Provide the [x, y] coordinate of the cell's center where the given text is located.  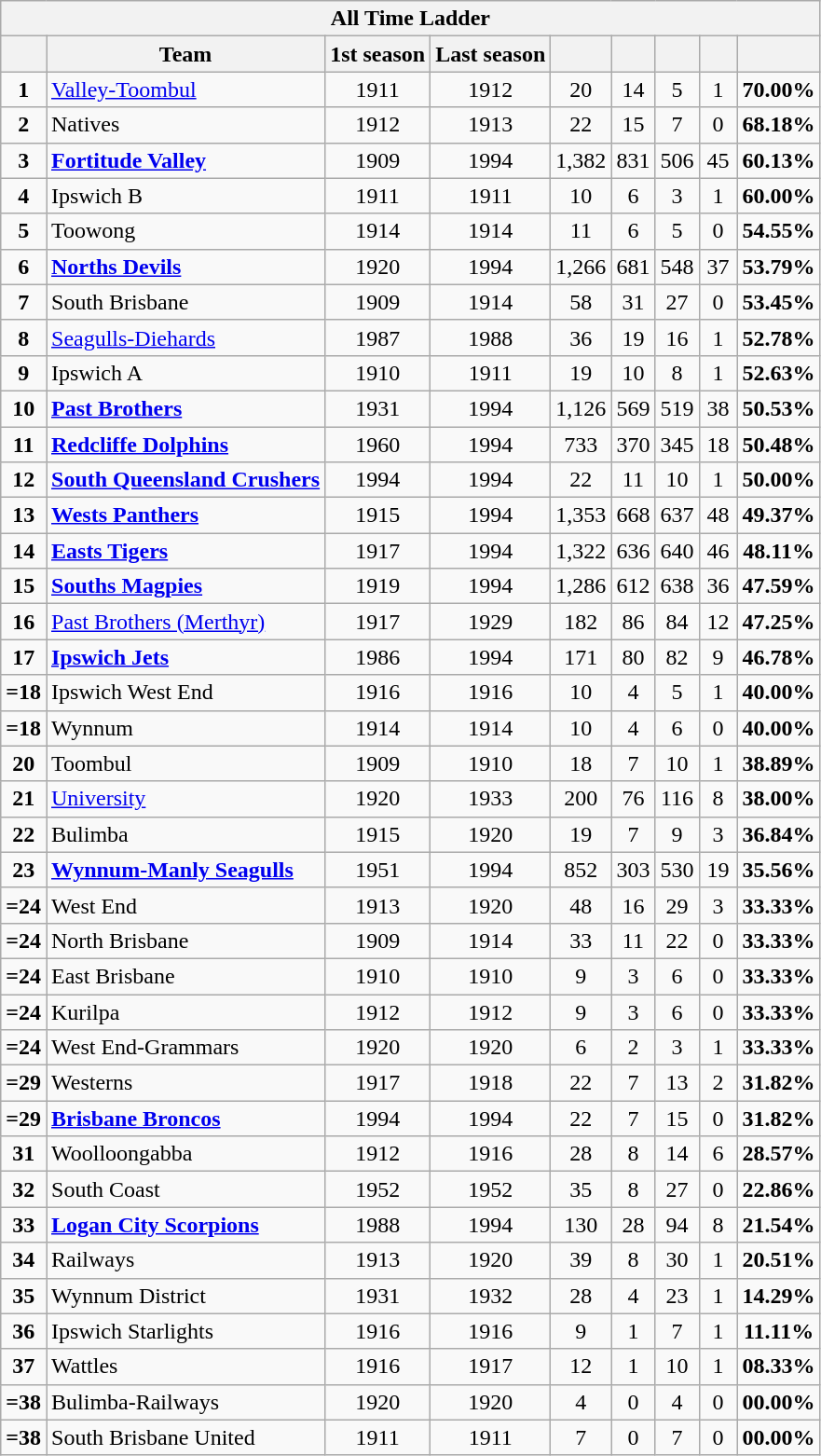
Redcliffe Dolphins [186, 445]
South Coast [186, 1189]
1,266 [582, 267]
519 [677, 408]
Ipswich B [186, 196]
32 [24, 1189]
38 [718, 408]
28.57% [779, 1154]
Wattles [186, 1367]
Wests Panthers [186, 515]
76 [634, 799]
47.59% [779, 586]
831 [634, 160]
1,322 [582, 551]
638 [677, 586]
569 [634, 408]
345 [677, 445]
303 [634, 870]
53.45% [779, 302]
84 [677, 622]
All Time Ladder [410, 19]
1929 [490, 622]
50.48% [779, 445]
29 [677, 905]
506 [677, 160]
Past Brothers (Merthyr) [186, 622]
Logan City Scorpions [186, 1225]
Toombul [186, 763]
North Brisbane [186, 941]
36.84% [779, 834]
54.55% [779, 231]
182 [582, 622]
68.18% [779, 125]
1986 [378, 657]
52.78% [779, 337]
East Brisbane [186, 976]
1st season [378, 54]
49.37% [779, 515]
38.89% [779, 763]
1,353 [582, 515]
17 [24, 657]
47.25% [779, 622]
Railways [186, 1260]
1987 [378, 337]
West End-Grammars [186, 1048]
733 [582, 445]
20.51% [779, 1260]
38.00% [779, 799]
80 [634, 657]
1960 [378, 445]
34 [24, 1260]
668 [634, 515]
171 [582, 657]
West End [186, 905]
08.33% [779, 1367]
53.79% [779, 267]
Toowong [186, 231]
Norths Devils [186, 267]
14.29% [779, 1296]
1919 [378, 586]
Bulimba [186, 834]
South Brisbane United [186, 1437]
Ipswich Jets [186, 657]
Brisbane Broncos [186, 1119]
52.63% [779, 373]
Westerns [186, 1083]
530 [677, 870]
39 [582, 1260]
94 [677, 1225]
116 [677, 799]
86 [634, 622]
46 [718, 551]
Valley-Toombul [186, 89]
Ipswich Starlights [186, 1331]
50.00% [779, 480]
Natives [186, 125]
637 [677, 515]
Wynnum [186, 728]
21.54% [779, 1225]
South Brisbane [186, 302]
852 [582, 870]
Woolloongabba [186, 1154]
48.11% [779, 551]
681 [634, 267]
82 [677, 657]
1,126 [582, 408]
636 [634, 551]
Ipswich A [186, 373]
1918 [490, 1083]
Bulimba-Railways [186, 1402]
35.56% [779, 870]
Souths Magpies [186, 586]
Kurilpa [186, 1011]
University [186, 799]
612 [634, 586]
1,286 [582, 586]
60.13% [779, 160]
Past Brothers [186, 408]
46.78% [779, 657]
70.00% [779, 89]
130 [582, 1225]
Last season [490, 54]
South Queensland Crushers [186, 480]
640 [677, 551]
1933 [490, 799]
Wynnum-Manly Seagulls [186, 870]
60.00% [779, 196]
1932 [490, 1296]
11.11% [779, 1331]
Easts Tigers [186, 551]
50.53% [779, 408]
200 [582, 799]
Seagulls-Diehards [186, 337]
Fortitude Valley [186, 160]
Wynnum District [186, 1296]
30 [677, 1260]
1951 [378, 870]
58 [582, 302]
22.86% [779, 1189]
548 [677, 267]
Ipswich West End [186, 693]
45 [718, 160]
370 [634, 445]
1,382 [582, 160]
Team [186, 54]
21 [24, 799]
